Detect which cell encompasses the target text, then output its (X, Y) center coordinate. 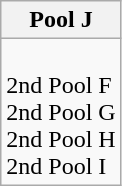
Pool J (61, 20)
2nd Pool F 2nd Pool G 2nd Pool H 2nd Pool I (61, 112)
